Return the [X, Y] coordinate for the center point of the cell that contains the specified text.  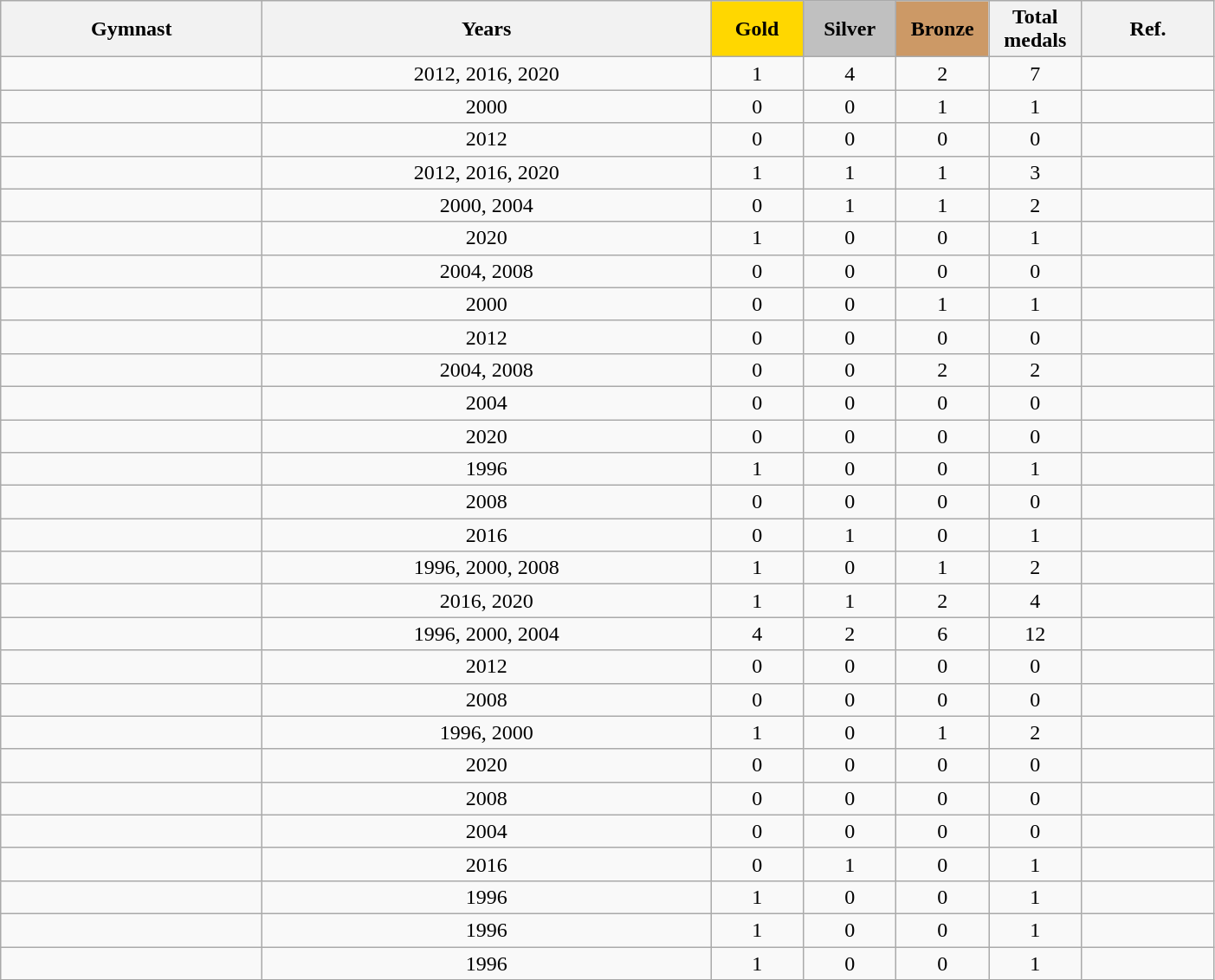
Silver [850, 29]
Ref. [1148, 29]
1996, 2000 [487, 732]
1996, 2000, 2004 [487, 634]
Gold [757, 29]
2000, 2004 [487, 205]
2016, 2020 [487, 601]
Total medals [1036, 29]
1996, 2000, 2008 [487, 568]
6 [942, 634]
Gymnast [132, 29]
3 [1036, 172]
7 [1036, 74]
12 [1036, 634]
Years [487, 29]
Bronze [942, 29]
